Extract the [X, Y] coordinate from the center of the cell holding the provided text.  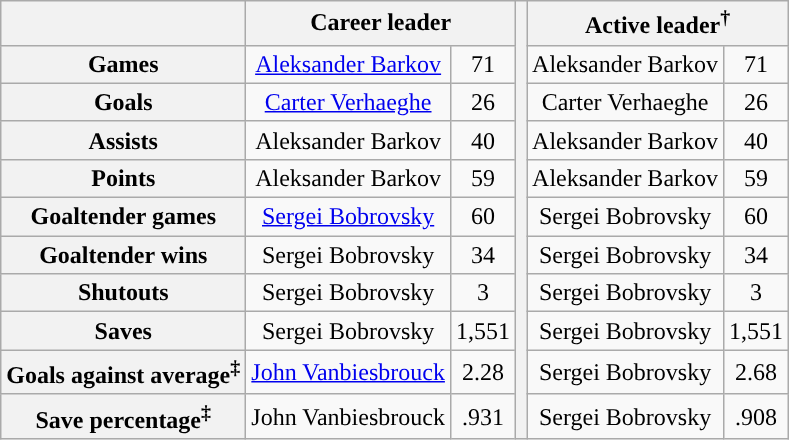
Active leader† [658, 24]
2.28 [482, 372]
Shutouts [124, 293]
.931 [482, 416]
Goals against average‡ [124, 372]
Saves [124, 331]
Points [124, 178]
2.68 [756, 372]
Goals [124, 102]
.908 [756, 416]
Career leader [381, 24]
Goaltender wins [124, 255]
Games [124, 64]
Save percentage‡ [124, 416]
Goaltender games [124, 217]
Assists [124, 140]
